Extract the (X, Y) coordinate from the center of the cell holding the provided text.  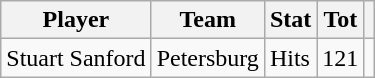
121 (340, 58)
Petersburg (208, 58)
Hits (290, 58)
Player (76, 20)
Team (208, 20)
Stat (290, 20)
Tot (340, 20)
Stuart Sanford (76, 58)
